Return the [x, y] coordinate for the center point of the cell that contains the specified text.  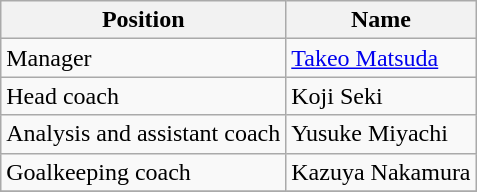
Name [381, 20]
Takeo Matsuda [381, 58]
Head coach [144, 96]
Kazuya Nakamura [381, 172]
Position [144, 20]
Analysis and assistant coach [144, 134]
Goalkeeping coach [144, 172]
Yusuke Miyachi [381, 134]
Manager [144, 58]
Koji Seki [381, 96]
